From the cell containing the given text, extract its center point as [x, y] coordinate. 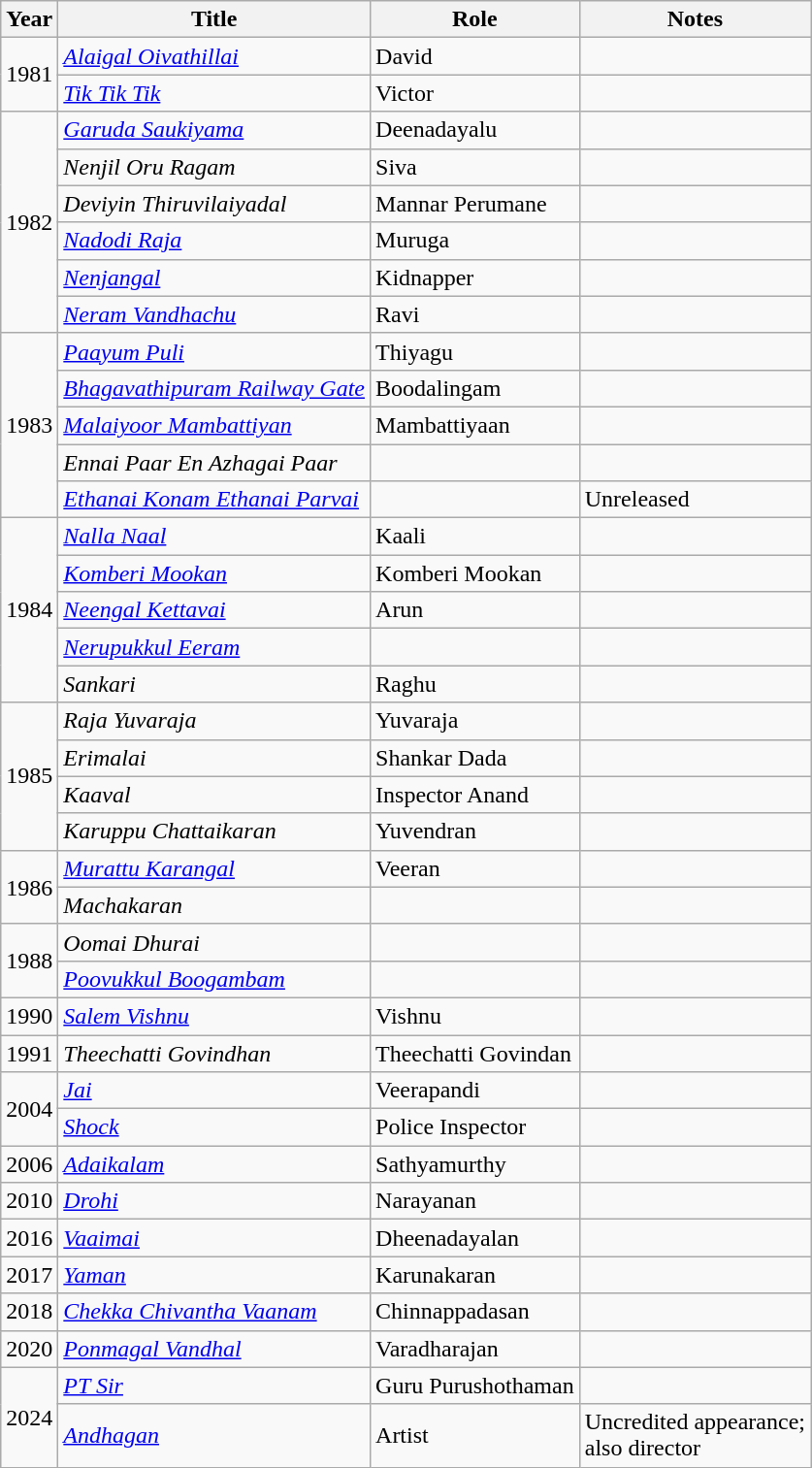
Vishnu [475, 1016]
Karunakaran [475, 1275]
Varadharajan [475, 1349]
Neram Vandhachu [214, 314]
Nadodi Raja [214, 241]
Neengal Kettavai [214, 610]
Paayum Puli [214, 351]
Veerapandi [475, 1091]
Yaman [214, 1275]
1991 [29, 1053]
2020 [29, 1349]
Role [475, 19]
Police Inspector [475, 1127]
Notes [695, 19]
Nenjangal [214, 277]
Vaaimai [214, 1238]
Oomai Dhurai [214, 942]
2010 [29, 1201]
David [475, 56]
Murattu Karangal [214, 868]
Victor [475, 93]
Deenadayalu [475, 130]
Ennai Paar En Azhagai Paar [214, 463]
1984 [29, 610]
1982 [29, 222]
Sathyamurthy [475, 1164]
Garuda Saukiyama [214, 130]
Nerupukkul Eeram [214, 647]
Karuppu Chattaikaran [214, 832]
2017 [29, 1275]
Adaikalam [214, 1164]
Shankar Dada [475, 758]
1986 [29, 887]
Raja Yuvaraja [214, 721]
Mambattiyaan [475, 425]
Ponmagal Vandhal [214, 1349]
1985 [29, 776]
Malaiyoor Mambattiyan [214, 425]
1983 [29, 425]
Inspector Anand [475, 795]
Sankari [214, 684]
2018 [29, 1312]
Shock [214, 1127]
2004 [29, 1109]
Drohi [214, 1201]
Chekka Chivantha Vaanam [214, 1312]
Arun [475, 610]
Kaali [475, 537]
Uncredited appearance;also director [695, 1436]
Theechatti Govindhan [214, 1053]
Bhagavathipuram Railway Gate [214, 388]
Muruga [475, 241]
Veeran [475, 868]
2006 [29, 1164]
Theechatti Govindan [475, 1053]
Artist [475, 1436]
Year [29, 19]
Alaigal Oivathillai [214, 56]
Poovukkul Boogambam [214, 979]
Ethanai Konam Ethanai Parvai [214, 500]
PT Sir [214, 1386]
Kidnapper [475, 277]
2024 [29, 1417]
Mannar Perumane [475, 204]
Raghu [475, 684]
Erimalai [214, 758]
Machakaran [214, 905]
Nalla Naal [214, 537]
Thiyagu [475, 351]
1981 [29, 75]
Ravi [475, 314]
Guru Purushothaman [475, 1386]
Siva [475, 167]
Yuvendran [475, 832]
Boodalingam [475, 388]
Salem Vishnu [214, 1016]
Nenjil Oru Ragam [214, 167]
Unreleased [695, 500]
Yuvaraja [475, 721]
Jai [214, 1091]
Dheenadayalan [475, 1238]
Tik Tik Tik [214, 93]
1988 [29, 961]
2016 [29, 1238]
Kaaval [214, 795]
Narayanan [475, 1201]
Andhagan [214, 1436]
Deviyin Thiruvilaiyadal [214, 204]
Chinnappadasan [475, 1312]
1990 [29, 1016]
Title [214, 19]
